Scan for the cell matching the given text and deliver its [x, y] coordinate at center. 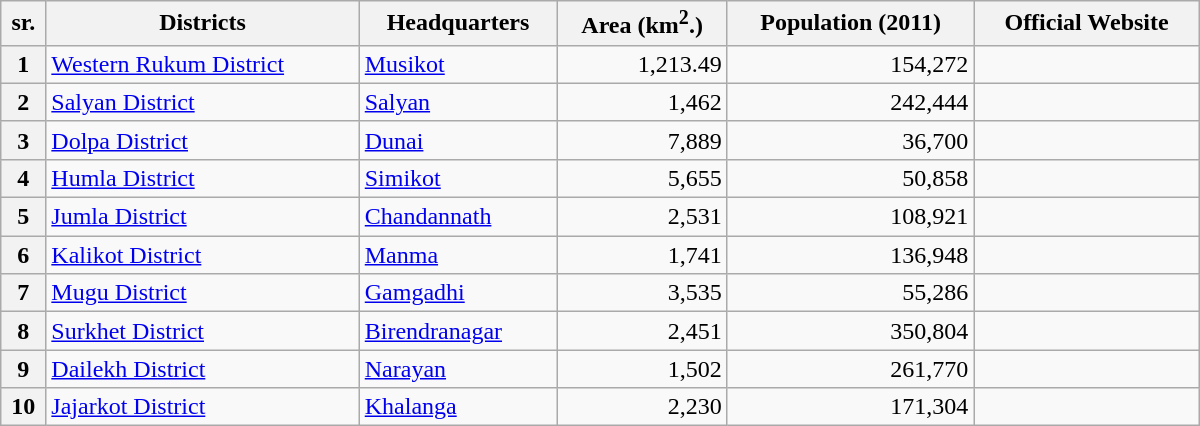
136,948 [850, 255]
9 [24, 369]
Birendranagar [458, 331]
Dailekh District [202, 369]
Dunai [458, 140]
Districts [202, 24]
2 [24, 102]
3,535 [642, 293]
5,655 [642, 178]
Headquarters [458, 24]
Salyan [458, 102]
10 [24, 407]
Dolpa District [202, 140]
Khalanga [458, 407]
2,451 [642, 331]
Official Website [1086, 24]
1,502 [642, 369]
261,770 [850, 369]
154,272 [850, 64]
Chandannath [458, 217]
Area (km2.) [642, 24]
2,531 [642, 217]
5 [24, 217]
1 [24, 64]
7 [24, 293]
7,889 [642, 140]
1,462 [642, 102]
171,304 [850, 407]
1,741 [642, 255]
Mugu District [202, 293]
1,213.49 [642, 64]
Salyan District [202, 102]
Gamgadhi [458, 293]
Jumla District [202, 217]
Kalikot District [202, 255]
Musikot [458, 64]
242,444 [850, 102]
50,858 [850, 178]
2,230 [642, 407]
108,921 [850, 217]
350,804 [850, 331]
Simikot [458, 178]
Surkhet District [202, 331]
Western Rukum District [202, 64]
Manma [458, 255]
8 [24, 331]
Population (2011) [850, 24]
Jajarkot District [202, 407]
55,286 [850, 293]
Humla District [202, 178]
6 [24, 255]
sr. [24, 24]
3 [24, 140]
36,700 [850, 140]
4 [24, 178]
Narayan [458, 369]
